Extract the [x, y] coordinate from the center of the cell holding the provided text.  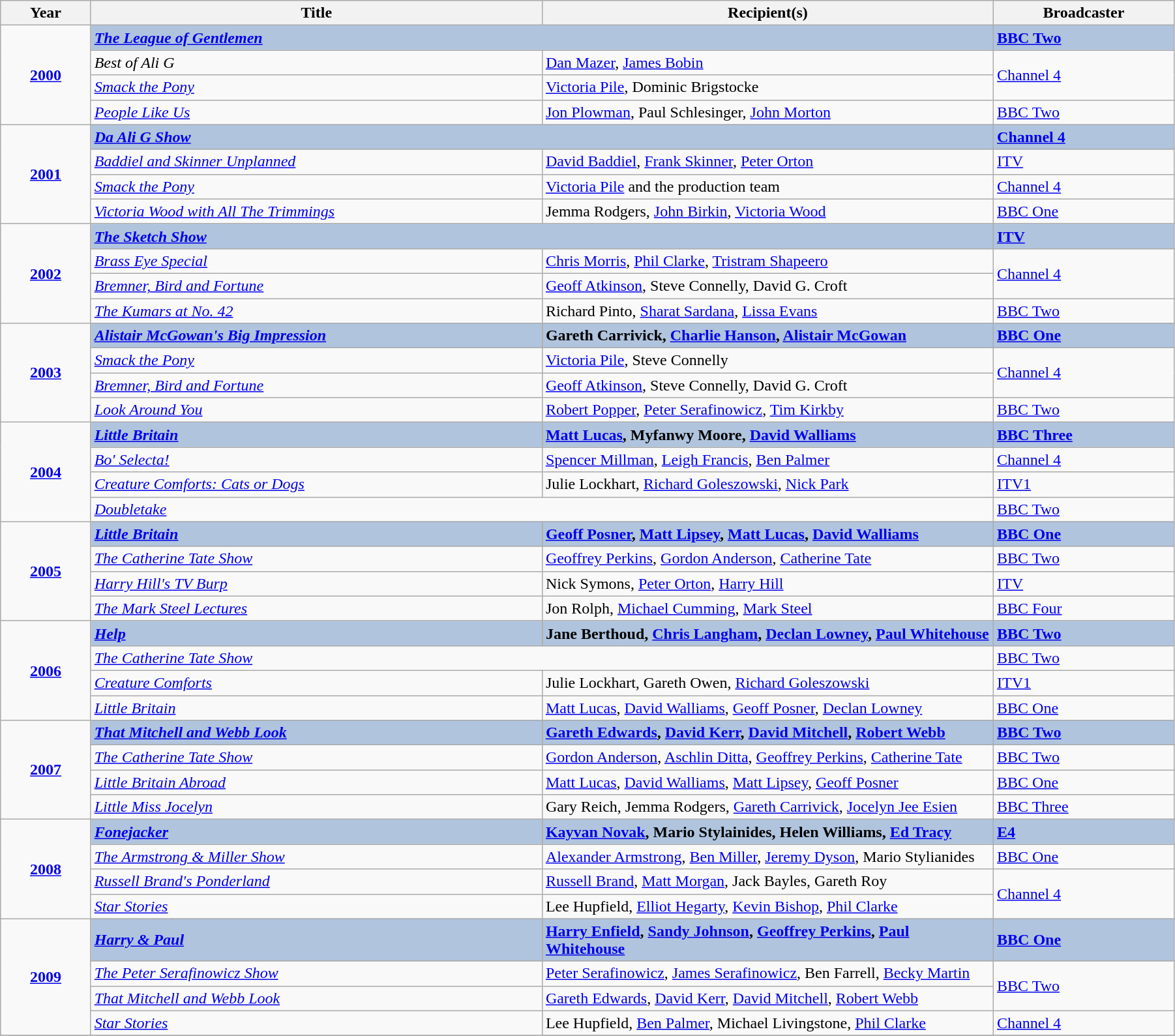
Geoff Posner, Matt Lipsey, Matt Lucas, David Walliams [767, 534]
Fonejacker [316, 832]
Bo' Selecta! [316, 460]
Gary Reich, Jemma Rodgers, Gareth Carrivick, Jocelyn Jee Esien [767, 807]
2004 [46, 472]
The Mark Steel Lectures [316, 608]
Da Ali G Show [542, 137]
2003 [46, 373]
The Kumars at No. 42 [316, 311]
Alistair McGowan's Big Impression [316, 336]
Year [46, 13]
Kayvan Novak, Mario Stylainides, Helen Williams, Ed Tracy [767, 832]
Dan Mazer, James Bobin [767, 63]
2001 [46, 174]
Help [316, 633]
Lee Hupfield, Ben Palmer, Michael Livingstone, Phil Clarke [767, 1023]
Baddiel and Skinner Unplanned [316, 162]
Matt Lucas, David Walliams, Matt Lipsey, Geoff Posner [767, 782]
Geoffrey Perkins, Gordon Anderson, Catherine Tate [767, 559]
Harry Hill's TV Burp [316, 584]
2008 [46, 869]
Chris Morris, Phil Clarke, Tristram Shapeero [767, 261]
Brass Eye Special [316, 261]
Recipient(s) [767, 13]
Best of Ali G [316, 63]
Robert Popper, Peter Serafinowicz, Tim Kirkby [767, 410]
Little Britain Abroad [316, 782]
The League of Gentlemen [542, 38]
Russell Brand's Ponderland [316, 881]
Julie Lockhart, Gareth Owen, Richard Goleszowski [767, 683]
2005 [46, 571]
Look Around You [316, 410]
Victoria Pile, Dominic Brigstocke [767, 87]
The Peter Serafinowicz Show [316, 973]
Creature Comforts: Cats or Dogs [316, 484]
BBC Four [1084, 608]
Broadcaster [1084, 13]
Alexander Armstrong, Ben Miller, Jeremy Dyson, Mario Stylianides [767, 857]
Matt Lucas, David Walliams, Geoff Posner, Declan Lowney [767, 707]
Jemma Rodgers, John Birkin, Victoria Wood [767, 211]
Doubletake [542, 509]
Victoria Pile and the production team [767, 186]
2006 [46, 670]
The Sketch Show [542, 236]
Gareth Carrivick, Charlie Hanson, Alistair McGowan [767, 336]
2007 [46, 770]
Creature Comforts [316, 683]
Harry & Paul [316, 940]
Lee Hupfield, Elliot Hegarty, Kevin Bishop, Phil Clarke [767, 906]
Harry Enfield, Sandy Johnson, Geoffrey Perkins, Paul Whitehouse [767, 940]
Richard Pinto, Sharat Sardana, Lissa Evans [767, 311]
2002 [46, 273]
People Like Us [316, 112]
Nick Symons, Peter Orton, Harry Hill [767, 584]
Jon Plowman, Paul Schlesinger, John Morton [767, 112]
Jane Berthoud, Chris Langham, Declan Lowney, Paul Whitehouse [767, 633]
Julie Lockhart, Richard Goleszowski, Nick Park [767, 484]
Matt Lucas, Myfanwy Moore, David Walliams [767, 435]
Jon Rolph, Michael Cumming, Mark Steel [767, 608]
Title [316, 13]
E4 [1084, 832]
Victoria Pile, Steve Connelly [767, 361]
Russell Brand, Matt Morgan, Jack Bayles, Gareth Roy [767, 881]
Spencer Millman, Leigh Francis, Ben Palmer [767, 460]
Peter Serafinowicz, James Serafinowicz, Ben Farrell, Becky Martin [767, 973]
Little Miss Jocelyn [316, 807]
2000 [46, 75]
Victoria Wood with All The Trimmings [316, 211]
The Armstrong & Miller Show [316, 857]
Gordon Anderson, Aschlin Ditta, Geoffrey Perkins, Catherine Tate [767, 758]
David Baddiel, Frank Skinner, Peter Orton [767, 162]
2009 [46, 977]
